Extract the [X, Y] coordinate from the center of the cell holding the provided text.  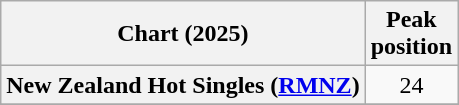
Chart (2025) [183, 34]
New Zealand Hot Singles (RMNZ) [183, 85]
24 [411, 85]
Peakposition [411, 34]
